Search for the cell housing the specified text and yield its [x, y] center coordinate. 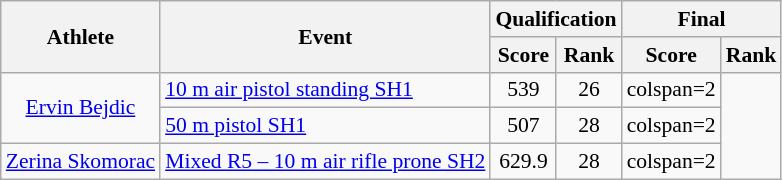
507 [523, 126]
50 m pistol SH1 [325, 126]
Mixed R5 – 10 m air rifle prone SH2 [325, 162]
Final [702, 19]
Event [325, 36]
Ervin Bejdic [80, 108]
Zerina Skomorac [80, 162]
Athlete [80, 36]
26 [588, 90]
539 [523, 90]
Qualification [556, 19]
10 m air pistol standing SH1 [325, 90]
629.9 [523, 162]
